Output the [X, Y] coordinate of the center of the cell containing the given text.  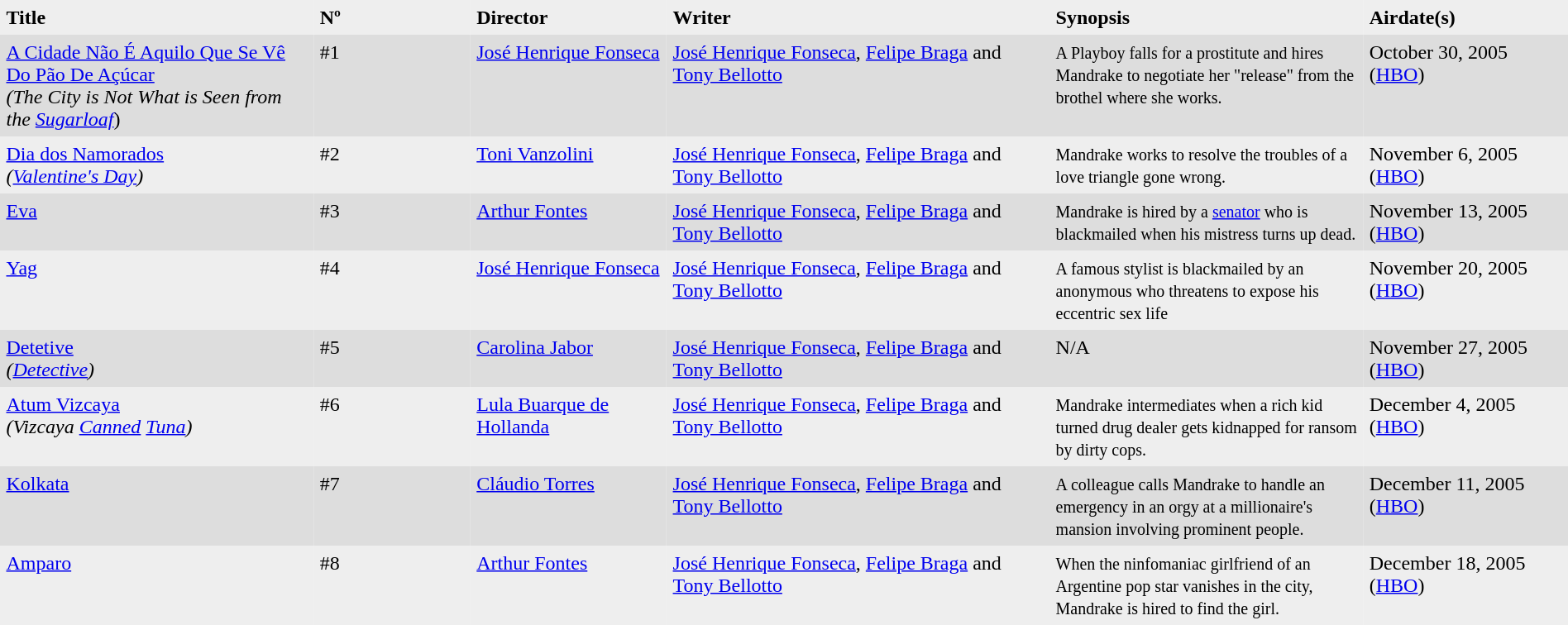
#1 [392, 86]
Kolkata [157, 506]
#4 [392, 290]
Yag [157, 290]
When the ninfomaniac girlfriend of an Argentine pop star vanishes in the city, Mandrake is hired to find the girl. [1206, 585]
#7 [392, 506]
Title [157, 17]
Toni Vanzolini [569, 165]
Airdate(s) [1465, 17]
Amparo [157, 585]
November 13, 2005 (HBO) [1465, 222]
December 11, 2005 (HBO) [1465, 506]
Eva [157, 222]
N/A [1206, 359]
A colleague calls Mandrake to handle an emergency in an orgy at a millionaire's mansion involving prominent people. [1206, 506]
Lula Buarque de Hollanda [569, 427]
November 27, 2005 (HBO) [1465, 359]
A Playboy falls for a prostitute and hires Mandrake to negotiate her "release" from the brothel where she works. [1206, 86]
Atum Vizcaya(Vizcaya Canned Tuna) [157, 427]
Mandrake is hired by a senator who is blackmailed when his mistress turns up dead. [1206, 222]
Cláudio Torres [569, 506]
Nº [392, 17]
Mandrake intermediates when a rich kid turned drug dealer gets kidnapped for ransom by dirty cops. [1206, 427]
Synopsis [1206, 17]
A Cidade Não É Aquilo Que Se Vê Do Pão De Açúcar(The City is Not What is Seen from the Sugarloaf) [157, 86]
October 30, 2005 (HBO) [1465, 86]
#8 [392, 585]
Detetive(Detective) [157, 359]
#5 [392, 359]
November 6, 2005 (HBO) [1465, 165]
Director [569, 17]
#6 [392, 427]
A famous stylist is blackmailed by an anonymous who threatens to expose his eccentric sex life [1206, 290]
Carolina Jabor [569, 359]
Mandrake works to resolve the troubles of a love triangle gone wrong. [1206, 165]
December 18, 2005 (HBO) [1465, 585]
Writer [858, 17]
Dia dos Namorados(Valentine's Day) [157, 165]
#2 [392, 165]
#3 [392, 222]
December 4, 2005 (HBO) [1465, 427]
November 20, 2005 (HBO) [1465, 290]
